From the cell containing the given text, extract its center point as [X, Y] coordinate. 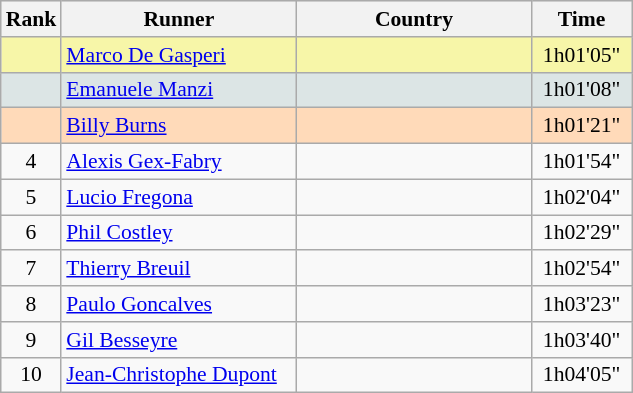
Emanuele Manzi [178, 90]
Runner [178, 19]
9 [32, 340]
1h01'54" [582, 162]
1h02'29" [582, 233]
Jean-Christophe Dupont [178, 375]
1h02'04" [582, 197]
1h03'23" [582, 304]
1h02'54" [582, 269]
4 [32, 162]
Rank [32, 19]
1h01'08" [582, 90]
8 [32, 304]
Country [414, 19]
Marco De Gasperi [178, 55]
Paulo Goncalves [178, 304]
5 [32, 197]
1h01'21" [582, 126]
Lucio Fregona [178, 197]
Thierry Breuil [178, 269]
Billy Burns [178, 126]
Time [582, 19]
1h01'05" [582, 55]
10 [32, 375]
7 [32, 269]
1h04'05" [582, 375]
6 [32, 233]
1h03'40" [582, 340]
Alexis Gex-Fabry [178, 162]
Gil Besseyre [178, 340]
Phil Costley [178, 233]
